Locate the cell with the specified text and output its [X, Y] center coordinate. 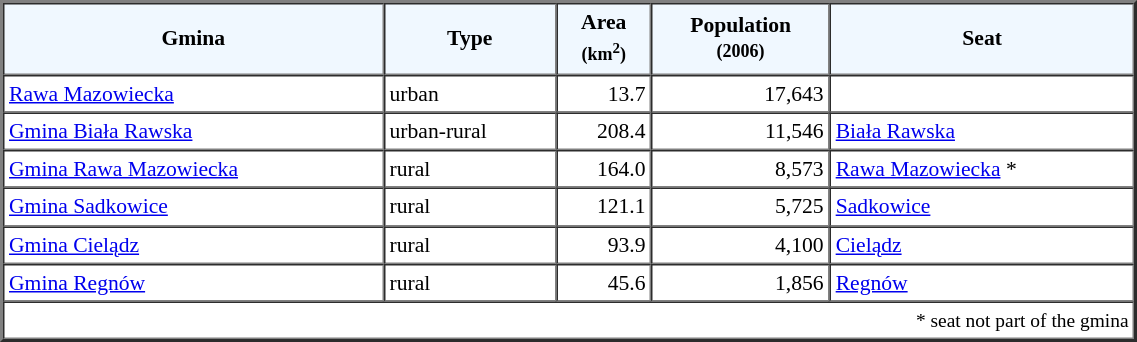
Gmina Rawa Mazowiecka [194, 169]
5,725 [741, 207]
Gmina [194, 38]
Gmina Cielądz [194, 245]
1,856 [741, 283]
* seat not part of the gmina [569, 321]
164.0 [604, 169]
11,546 [741, 131]
Rawa Mazowiecka [194, 93]
urban-rural [470, 131]
Type [470, 38]
Gmina Regnów [194, 283]
13.7 [604, 93]
Gmina Sadkowice [194, 207]
17,643 [741, 93]
Rawa Mazowiecka * [982, 169]
Gmina Biała Rawska [194, 131]
Regnów [982, 283]
urban [470, 93]
Sadkowice [982, 207]
4,100 [741, 245]
45.6 [604, 283]
121.1 [604, 207]
8,573 [741, 169]
Cielądz [982, 245]
Population(2006) [741, 38]
Area(km2) [604, 38]
Biała Rawska [982, 131]
Seat [982, 38]
208.4 [604, 131]
93.9 [604, 245]
